Extract the (x, y) coordinate from the center of the cell holding the provided text.  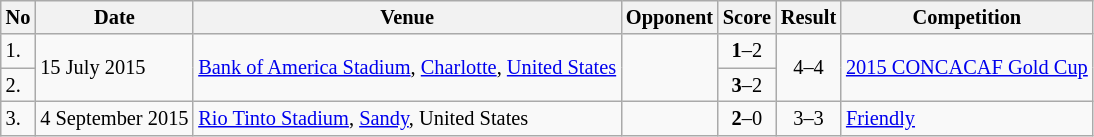
Venue (407, 17)
1. (18, 51)
1–2 (747, 51)
2. (18, 85)
Result (808, 17)
2–0 (747, 118)
15 July 2015 (114, 68)
3–2 (747, 85)
3–3 (808, 118)
Rio Tinto Stadium, Sandy, United States (407, 118)
Score (747, 17)
Opponent (670, 17)
3. (18, 118)
Competition (967, 17)
4 September 2015 (114, 118)
Date (114, 17)
4–4 (808, 68)
2015 CONCACAF Gold Cup (967, 68)
Bank of America Stadium, Charlotte, United States (407, 68)
No (18, 17)
Friendly (967, 118)
